Search for the cell housing the specified text and yield its (x, y) center coordinate. 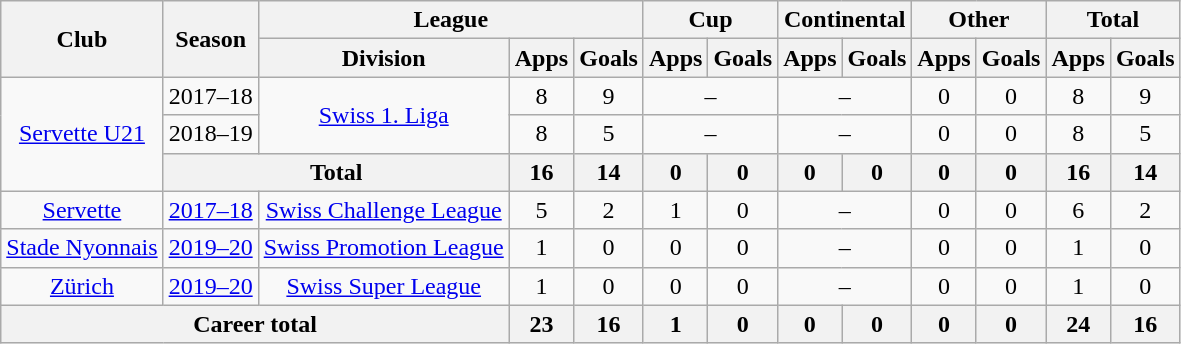
Stade Nyonnais (82, 248)
Swiss Challenge League (384, 210)
Zürich (82, 286)
24 (1078, 324)
Club (82, 39)
Swiss 1. Liga (384, 115)
Servette (82, 210)
Swiss Promotion League (384, 248)
6 (1078, 210)
Division (384, 58)
Season (210, 39)
2018–19 (210, 134)
League (450, 20)
Cup (710, 20)
Swiss Super League (384, 286)
23 (541, 324)
Servette U21 (82, 134)
Continental (845, 20)
Other (979, 20)
Career total (255, 324)
